Return (x, y) of the center of cell containing provided text 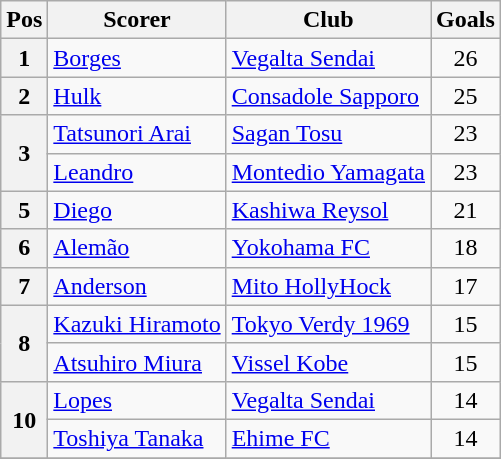
Montedio Yamagata (328, 172)
10 (24, 419)
Goals (466, 20)
Yokohama FC (328, 248)
3 (24, 153)
Pos (24, 20)
Mito HollyHock (328, 286)
Consadole Sapporo (328, 96)
5 (24, 210)
Scorer (137, 20)
Ehime FC (328, 438)
26 (466, 58)
18 (466, 248)
Toshiya Tanaka (137, 438)
1 (24, 58)
Vissel Kobe (328, 362)
Tatsunori Arai (137, 134)
2 (24, 96)
Atsuhiro Miura (137, 362)
Alemão (137, 248)
Anderson (137, 286)
Kazuki Hiramoto (137, 324)
Borges (137, 58)
Club (328, 20)
Sagan Tosu (328, 134)
Leandro (137, 172)
Diego (137, 210)
17 (466, 286)
8 (24, 343)
7 (24, 286)
Lopes (137, 400)
21 (466, 210)
Hulk (137, 96)
Tokyo Verdy 1969 (328, 324)
6 (24, 248)
25 (466, 96)
Kashiwa Reysol (328, 210)
